From the cell containing the given text, extract its center point as [X, Y] coordinate. 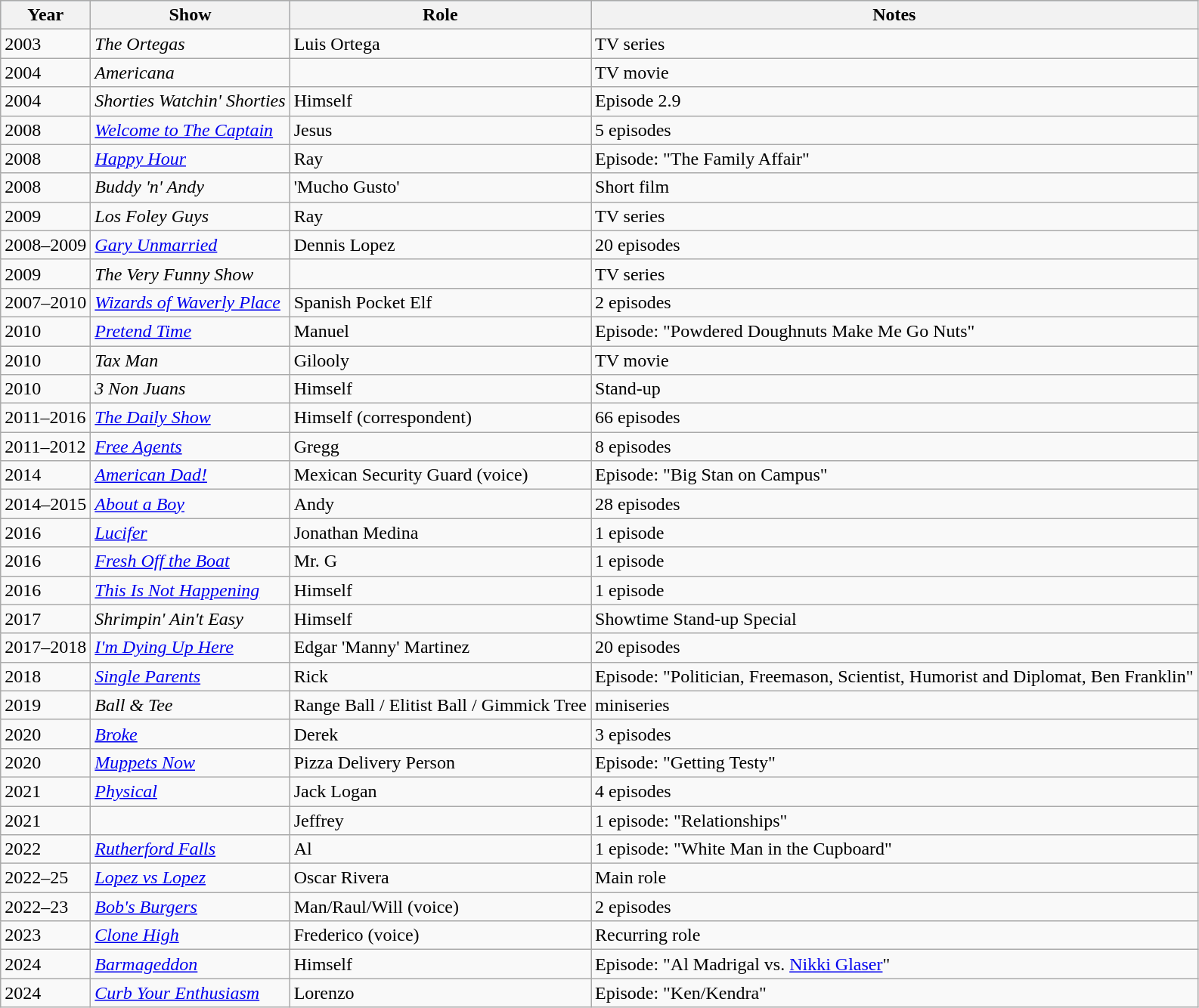
Role [440, 15]
1 episode: "White Man in the Cupboard" [895, 849]
2017–2018 [45, 648]
Al [440, 849]
5 episodes [895, 130]
Stand-up [895, 389]
Gary Unmarried [191, 245]
2014 [45, 475]
miniseries [895, 705]
Manuel [440, 331]
Notes [895, 15]
2019 [45, 705]
Episode: "Getting Testy" [895, 762]
Rick [440, 676]
Episode: "Powdered Doughnuts Make Me Go Nuts" [895, 331]
2003 [45, 44]
2011–2012 [45, 447]
Showtime Stand-up Special [895, 619]
'Mucho Gusto' [440, 187]
66 episodes [895, 418]
Luis Ortega [440, 44]
Clone High [191, 935]
Lorenzo [440, 993]
Andy [440, 504]
American Dad! [191, 475]
Show [191, 15]
Barmageddon [191, 964]
Bob's Burgers [191, 907]
Los Foley Guys [191, 216]
Pizza Delivery Person [440, 762]
Recurring role [895, 935]
Mr. G [440, 561]
Derek [440, 734]
Oscar Rivera [440, 878]
Shorties Watchin' Shorties [191, 101]
The Very Funny Show [191, 274]
2007–2010 [45, 302]
Buddy 'n' Andy [191, 187]
Jack Logan [440, 791]
Short film [895, 187]
Episode 2.9 [895, 101]
Dennis Lopez [440, 245]
Single Parents [191, 676]
Broke [191, 734]
Jeffrey [440, 820]
2018 [45, 676]
Jonathan Medina [440, 533]
This Is Not Happening [191, 590]
Pretend Time [191, 331]
Range Ball / Elitist Ball / Gimmick Tree [440, 705]
Gregg [440, 447]
Frederico (voice) [440, 935]
Wizards of Waverly Place [191, 302]
Himself (correspondent) [440, 418]
About a Boy [191, 504]
Spanish Pocket Elf [440, 302]
Episode: "Al Madrigal vs. Nikki Glaser" [895, 964]
Americana [191, 73]
Lopez vs Lopez [191, 878]
Lucifer [191, 533]
2022 [45, 849]
I'm Dying Up Here [191, 648]
Edgar 'Manny' Martinez [440, 648]
2022–23 [45, 907]
2014–2015 [45, 504]
28 episodes [895, 504]
2023 [45, 935]
The Daily Show [191, 418]
Year [45, 15]
Tax Man [191, 360]
The Ortegas [191, 44]
Free Agents [191, 447]
Muppets Now [191, 762]
1 episode: "Relationships" [895, 820]
Episode: "The Family Affair" [895, 159]
Rutherford Falls [191, 849]
Episode: "Big Stan on Campus" [895, 475]
3 Non Juans [191, 389]
Episode: "Politician, Freemason, Scientist, Humorist and Diplomat, Ben Franklin" [895, 676]
Jesus [440, 130]
2008–2009 [45, 245]
Physical [191, 791]
Ball & Tee [191, 705]
Welcome to The Captain [191, 130]
Mexican Security Guard (voice) [440, 475]
Shrimpin' Ain't Easy [191, 619]
Main role [895, 878]
Man/Raul/Will (voice) [440, 907]
8 episodes [895, 447]
Curb Your Enthusiasm [191, 993]
Gilooly [440, 360]
Happy Hour [191, 159]
2022–25 [45, 878]
2011–2016 [45, 418]
3 episodes [895, 734]
4 episodes [895, 791]
2017 [45, 619]
Episode: "Ken/Kendra" [895, 993]
Fresh Off the Boat [191, 561]
